Output the [X, Y] coordinate of the center of the cell containing the given text.  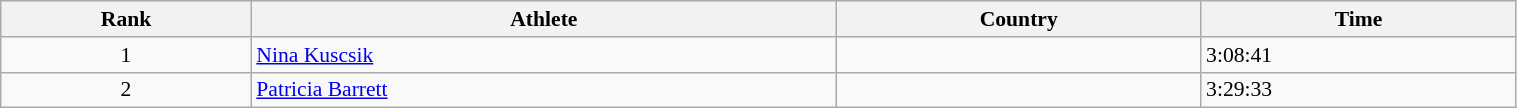
Rank [126, 19]
Patricia Barrett [544, 90]
1 [126, 55]
3:08:41 [1358, 55]
Nina Kuscsik [544, 55]
3:29:33 [1358, 90]
Time [1358, 19]
Country [1018, 19]
2 [126, 90]
Athlete [544, 19]
